Pinpoint the cell where the given text exists, returning its (x, y) midpoint coordinate. 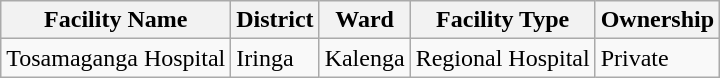
District (275, 20)
Ownership (657, 20)
Ward (364, 20)
Regional Hospital (502, 58)
Kalenga (364, 58)
Facility Name (116, 20)
Facility Type (502, 20)
Iringa (275, 58)
Private (657, 58)
Tosamaganga Hospital (116, 58)
